Return the [x, y] coordinate for the center point of the cell that contains the specified text.  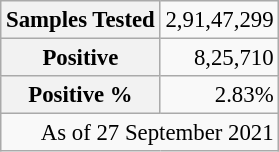
2.83% [220, 95]
As of 27 September 2021 [140, 133]
Samples Tested [80, 20]
Positive % [80, 95]
Positive [80, 58]
2,91,47,299 [220, 20]
8,25,710 [220, 58]
